Detect which cell encompasses the target text, then output its (X, Y) center coordinate. 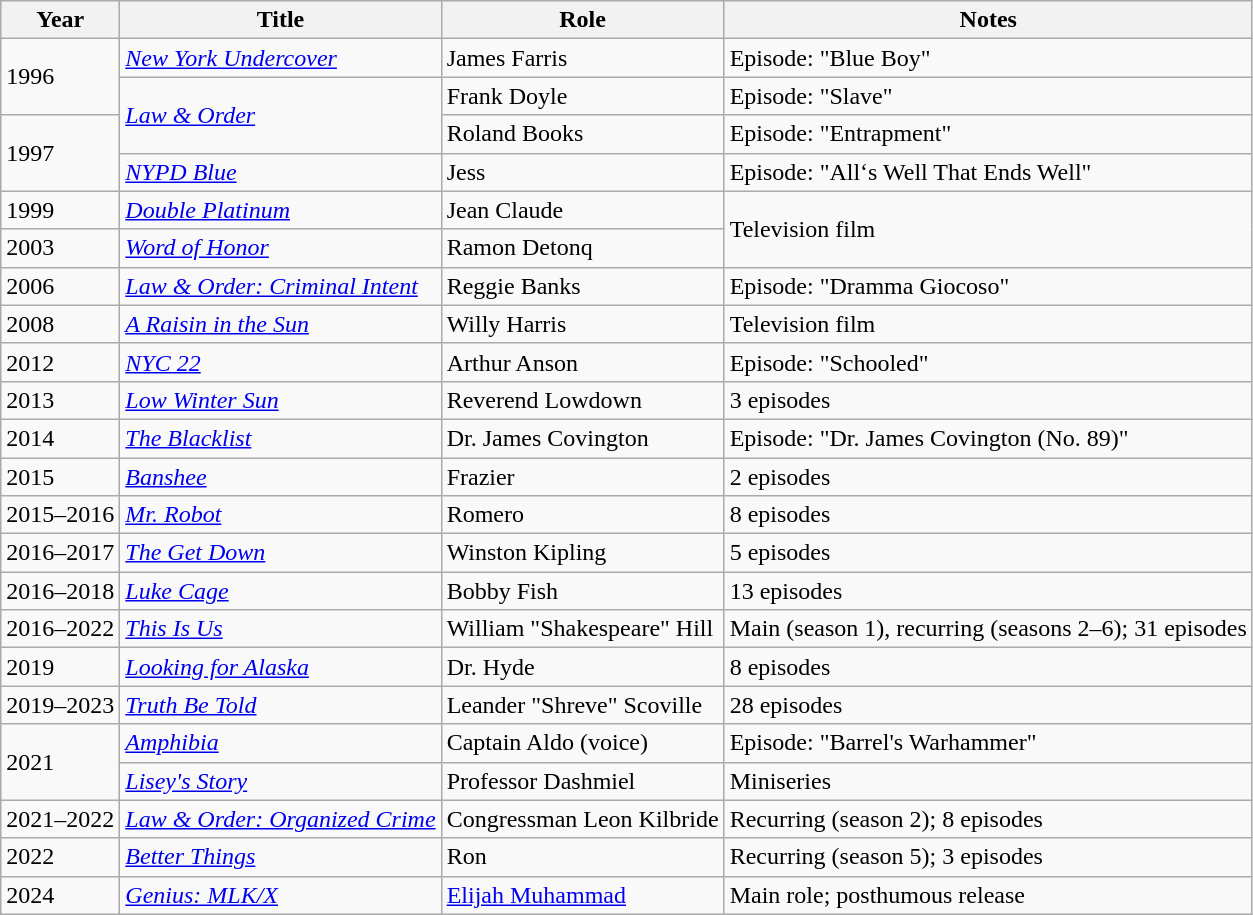
Episode: "Dr. James Covington (No. 89)" (988, 438)
2021 (60, 762)
A Raisin in the Sun (280, 324)
Romero (582, 515)
James Farris (582, 58)
Law & Order: Organized Crime (280, 819)
Roland Books (582, 134)
Ron (582, 857)
Genius: MLK/X (280, 895)
Low Winter Sun (280, 400)
Jess (582, 172)
Mr. Robot (280, 515)
Episode: "Schooled" (988, 362)
2019 (60, 667)
Captain Aldo (voice) (582, 743)
1997 (60, 153)
The Blacklist (280, 438)
Arthur Anson (582, 362)
2003 (60, 248)
2022 (60, 857)
Jean Claude (582, 210)
Reverend Lowdown (582, 400)
2006 (60, 286)
Looking for Alaska (280, 667)
Frazier (582, 477)
William "Shakespeare" Hill (582, 629)
2013 (60, 400)
2014 (60, 438)
2016–2017 (60, 553)
1999 (60, 210)
Dr. Hyde (582, 667)
3 episodes (988, 400)
Banshee (280, 477)
Recurring (season 5); 3 episodes (988, 857)
5 episodes (988, 553)
Ramon Detonq (582, 248)
Luke Cage (280, 591)
Professor Dashmiel (582, 781)
Lisey's Story (280, 781)
2021–2022 (60, 819)
Frank Doyle (582, 96)
2015 (60, 477)
2015–2016 (60, 515)
Recurring (season 2); 8 episodes (988, 819)
Episode: "All‘s Well That Ends Well" (988, 172)
28 episodes (988, 705)
Amphibia (280, 743)
Congressman Leon Kilbride (582, 819)
Role (582, 20)
Episode: "Entrapment" (988, 134)
Main role; posthumous release (988, 895)
2012 (60, 362)
Episode: "Blue Boy" (988, 58)
NYC 22 (280, 362)
New York Undercover (280, 58)
Law & Order: Criminal Intent (280, 286)
13 episodes (988, 591)
Miniseries (988, 781)
Leander "Shreve" Scoville (582, 705)
Truth Be Told (280, 705)
Episode: "Barrel's Warhammer" (988, 743)
Winston Kipling (582, 553)
Better Things (280, 857)
2019–2023 (60, 705)
Title (280, 20)
2016–2022 (60, 629)
Law & Order (280, 115)
Word of Honor (280, 248)
Episode: "Dramma Giocoso" (988, 286)
Dr. James Covington (582, 438)
2 episodes (988, 477)
Reggie Banks (582, 286)
This Is Us (280, 629)
NYPD Blue (280, 172)
Elijah Muhammad (582, 895)
2008 (60, 324)
The Get Down (280, 553)
Willy Harris (582, 324)
Double Platinum (280, 210)
Main (season 1), recurring (seasons 2–6); 31 episodes (988, 629)
Bobby Fish (582, 591)
Episode: "Slave" (988, 96)
1996 (60, 77)
2024 (60, 895)
2016–2018 (60, 591)
Year (60, 20)
Notes (988, 20)
